Scan for the cell matching the given text and deliver its (x, y) coordinate at center. 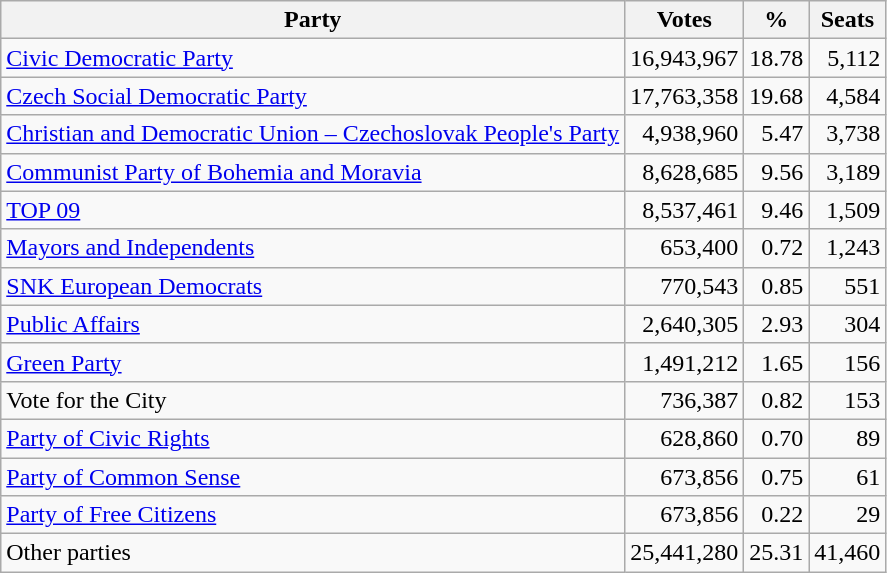
Public Affairs (313, 324)
19.68 (776, 96)
25,441,280 (684, 553)
304 (848, 324)
Party of Common Sense (313, 477)
17,763,358 (684, 96)
5,112 (848, 58)
0.72 (776, 248)
153 (848, 400)
8,628,685 (684, 172)
Green Party (313, 362)
Votes (684, 20)
0.75 (776, 477)
Christian and Democratic Union – Czechoslovak People's Party (313, 134)
1,509 (848, 210)
TOP 09 (313, 210)
5.47 (776, 134)
8,537,461 (684, 210)
Party of Free Citizens (313, 515)
770,543 (684, 286)
156 (848, 362)
628,860 (684, 438)
0.70 (776, 438)
4,584 (848, 96)
551 (848, 286)
736,387 (684, 400)
1.65 (776, 362)
9.56 (776, 172)
653,400 (684, 248)
Vote for the City (313, 400)
Other parties (313, 553)
2.93 (776, 324)
89 (848, 438)
29 (848, 515)
1,243 (848, 248)
16,943,967 (684, 58)
1,491,212 (684, 362)
Party of Civic Rights (313, 438)
% (776, 20)
18.78 (776, 58)
4,938,960 (684, 134)
61 (848, 477)
Mayors and Independents (313, 248)
41,460 (848, 553)
0.82 (776, 400)
9.46 (776, 210)
Party (313, 20)
Communist Party of Bohemia and Moravia (313, 172)
Civic Democratic Party (313, 58)
SNK European Democrats (313, 286)
3,189 (848, 172)
3,738 (848, 134)
2,640,305 (684, 324)
Seats (848, 20)
0.22 (776, 515)
0.85 (776, 286)
25.31 (776, 553)
Czech Social Democratic Party (313, 96)
